Extract the (x, y) coordinate from the center of the cell holding the provided text.  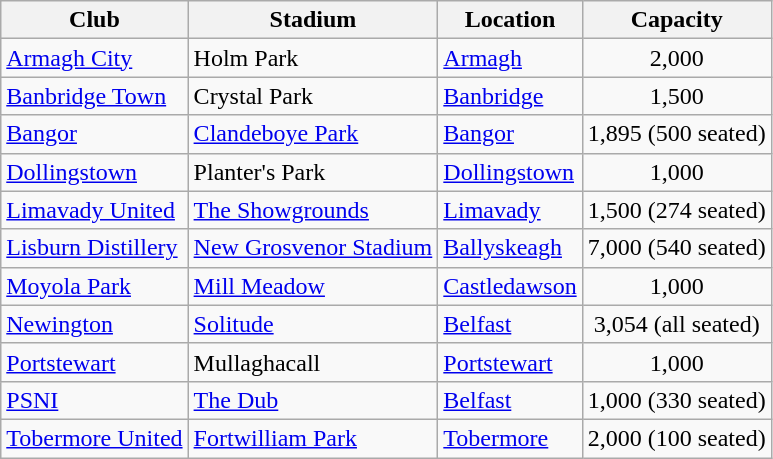
Planter's Park (313, 172)
PSNI (94, 400)
Clandeboye Park (313, 134)
3,054 (all seated) (676, 324)
Solitude (313, 324)
1,500 (274 seated) (676, 210)
2,000 (676, 58)
Limavady United (94, 210)
Crystal Park (313, 96)
1,895 (500 seated) (676, 134)
Capacity (676, 20)
Armagh City (94, 58)
Ballyskeagh (510, 248)
The Dub (313, 400)
2,000 (100 seated) (676, 438)
Club (94, 20)
1,000 (330 seated) (676, 400)
Tobermore (510, 438)
New Grosvenor Stadium (313, 248)
Mill Meadow (313, 286)
Location (510, 20)
Castledawson (510, 286)
Banbridge (510, 96)
Limavady (510, 210)
Mullaghacall (313, 362)
Moyola Park (94, 286)
Holm Park (313, 58)
Newington (94, 324)
Tobermore United (94, 438)
7,000 (540 seated) (676, 248)
Lisburn Distillery (94, 248)
Fortwilliam Park (313, 438)
Banbridge Town (94, 96)
Stadium (313, 20)
1,500 (676, 96)
Armagh (510, 58)
The Showgrounds (313, 210)
